Pinpoint the cell where the given text exists, returning its [x, y] midpoint coordinate. 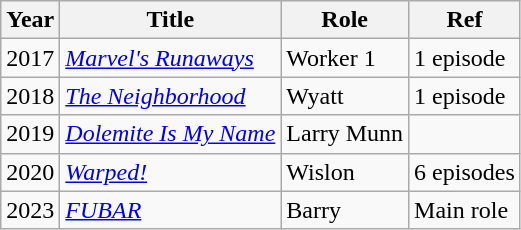
Larry Munn [345, 134]
Year [30, 20]
6 episodes [465, 172]
Title [170, 20]
Role [345, 20]
Warped! [170, 172]
Dolemite Is My Name [170, 134]
2019 [30, 134]
2023 [30, 210]
Main role [465, 210]
2017 [30, 58]
2020 [30, 172]
2018 [30, 96]
Wislon [345, 172]
Ref [465, 20]
The Neighborhood [170, 96]
FUBAR [170, 210]
Marvel's Runaways [170, 58]
Worker 1 [345, 58]
Barry [345, 210]
Wyatt [345, 96]
